For the text-containing cell, return its midpoint in (x, y) coordinate format. 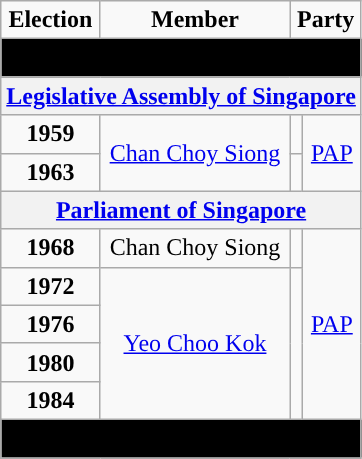
Legislative Assembly of Singapore (182, 96)
Election (50, 20)
1963 (50, 172)
Party (326, 20)
Parliament of Singapore (182, 210)
1968 (50, 248)
1972 (50, 286)
Formation (182, 58)
Member (195, 20)
Constituency abolished (1988) (182, 438)
1984 (50, 400)
1959 (50, 134)
1976 (50, 324)
Yeo Choo Kok (195, 343)
1980 (50, 362)
